Pinpoint the cell where the given text exists, returning its (X, Y) midpoint coordinate. 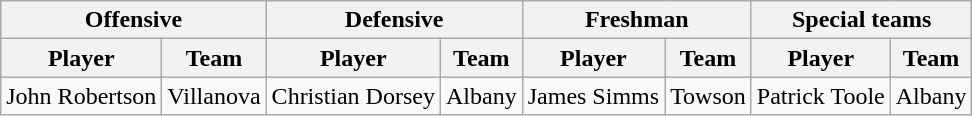
James Simms (593, 96)
John Robertson (82, 96)
Defensive (394, 20)
Patrick Toole (820, 96)
Freshman (636, 20)
Towson (708, 96)
Offensive (134, 20)
Villanova (214, 96)
Christian Dorsey (353, 96)
Special teams (862, 20)
